Return [x, y] of the center of cell containing provided text 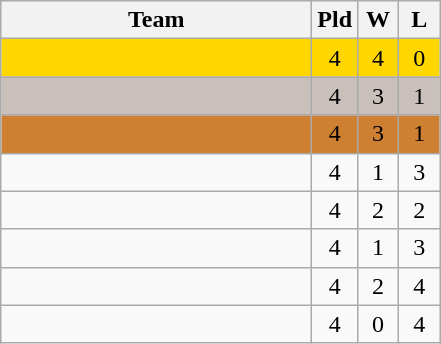
Pld [335, 20]
L [420, 20]
Team [156, 20]
W [378, 20]
